Identify which cell holds the provided text, then report its [x, y] central coordinate. 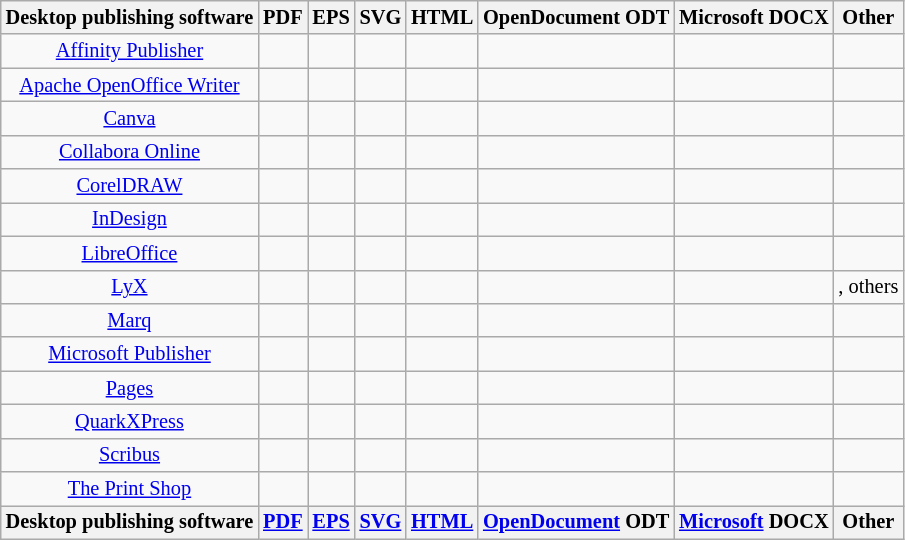
Microsoft Publisher [130, 354]
Marq [130, 320]
Scribus [130, 455]
Apache OpenOffice Writer [130, 85]
Canva [130, 118]
The Print Shop [130, 489]
Affinity Publisher [130, 51]
CorelDRAW [130, 186]
Pages [130, 388]
LyX [130, 287]
QuarkXPress [130, 421]
LibreOffice [130, 253]
Collabora Online [130, 152]
, others [869, 287]
InDesign [130, 219]
